Search for the cell housing the specified text and yield its (x, y) center coordinate. 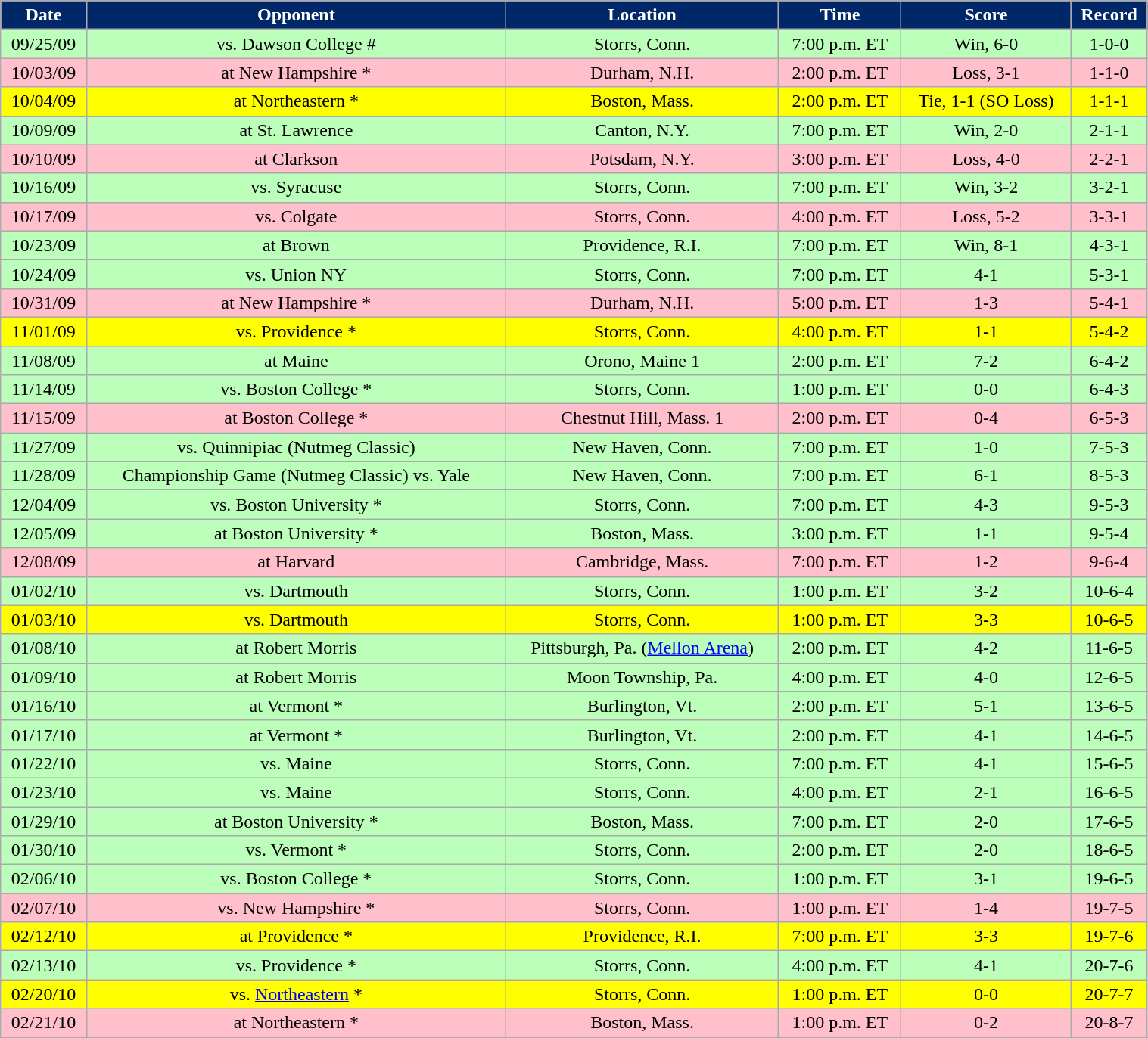
02/07/10 (44, 908)
9-5-3 (1109, 505)
01/03/10 (44, 620)
01/16/10 (44, 706)
01/09/10 (44, 677)
9-5-4 (1109, 533)
5-3-1 (1109, 274)
7-2 (986, 361)
Championship Game (Nutmeg Classic) vs. Yale (296, 476)
Loss, 3-1 (986, 73)
at Maine (296, 361)
0-2 (986, 1023)
vs. New Hampshire * (296, 908)
Opponent (296, 15)
10/16/09 (44, 188)
10/04/09 (44, 101)
at Clarkson (296, 159)
Loss, 4-0 (986, 159)
10-6-4 (1109, 591)
at Harvard (296, 562)
11/14/09 (44, 390)
11/01/09 (44, 331)
1-0-0 (1109, 44)
12/04/09 (44, 505)
5:00 p.m. ET (840, 303)
Date (44, 15)
09/25/09 (44, 44)
20-7-6 (1109, 965)
Tie, 1-1 (SO Loss) (986, 101)
01/08/10 (44, 648)
vs. Syracuse (296, 188)
6-4-3 (1109, 390)
Win, 8-1 (986, 245)
1-1-1 (1109, 101)
10/09/09 (44, 130)
Pittsburgh, Pa. (Mellon Arena) (642, 648)
12/05/09 (44, 533)
10/10/09 (44, 159)
3-3-1 (1109, 216)
6-1 (986, 476)
vs. Quinnipiac (Nutmeg Classic) (296, 447)
2-2-1 (1109, 159)
10/24/09 (44, 274)
Orono, Maine 1 (642, 361)
12-6-5 (1109, 677)
1-3 (986, 303)
11/28/09 (44, 476)
01/17/10 (44, 735)
Location (642, 15)
1-4 (986, 908)
01/22/10 (44, 763)
5-1 (986, 706)
4-3 (986, 505)
10/23/09 (44, 245)
10/03/09 (44, 73)
02/06/10 (44, 879)
vs. Northeastern * (296, 994)
10/17/09 (44, 216)
4-2 (986, 648)
11-6-5 (1109, 648)
19-6-5 (1109, 879)
02/21/10 (44, 1023)
6-5-3 (1109, 418)
12/08/09 (44, 562)
vs. Colgate (296, 216)
vs. Boston University * (296, 505)
Moon Township, Pa. (642, 677)
02/12/10 (44, 937)
20-8-7 (1109, 1023)
01/30/10 (44, 850)
19-7-6 (1109, 937)
vs. Vermont * (296, 850)
1-0 (986, 447)
8-5-3 (1109, 476)
at Boston College * (296, 418)
14-6-5 (1109, 735)
10-6-5 (1109, 620)
at Providence * (296, 937)
Win, 6-0 (986, 44)
01/02/10 (44, 591)
Win, 3-2 (986, 188)
Time (840, 15)
01/29/10 (44, 821)
3-2 (986, 591)
0-4 (986, 418)
4-3-1 (1109, 245)
Win, 2-0 (986, 130)
3-2-1 (1109, 188)
at Brown (296, 245)
11/15/09 (44, 418)
3-1 (986, 879)
7-5-3 (1109, 447)
2-1-1 (1109, 130)
02/13/10 (44, 965)
9-6-4 (1109, 562)
5-4-2 (1109, 331)
5-4-1 (1109, 303)
15-6-5 (1109, 763)
at St. Lawrence (296, 130)
4-0 (986, 677)
6-4-2 (1109, 361)
11/27/09 (44, 447)
2-1 (986, 792)
11/08/09 (44, 361)
Loss, 5-2 (986, 216)
20-7-7 (1109, 994)
Cambridge, Mass. (642, 562)
1-2 (986, 562)
Canton, N.Y. (642, 130)
16-6-5 (1109, 792)
17-6-5 (1109, 821)
18-6-5 (1109, 850)
Record (1109, 15)
01/23/10 (44, 792)
vs. Dawson College # (296, 44)
02/20/10 (44, 994)
Score (986, 15)
10/31/09 (44, 303)
13-6-5 (1109, 706)
vs. Union NY (296, 274)
1-1-0 (1109, 73)
Potsdam, N.Y. (642, 159)
19-7-5 (1109, 908)
Chestnut Hill, Mass. 1 (642, 418)
